Locate the cell with the specified text and output its [X, Y] center coordinate. 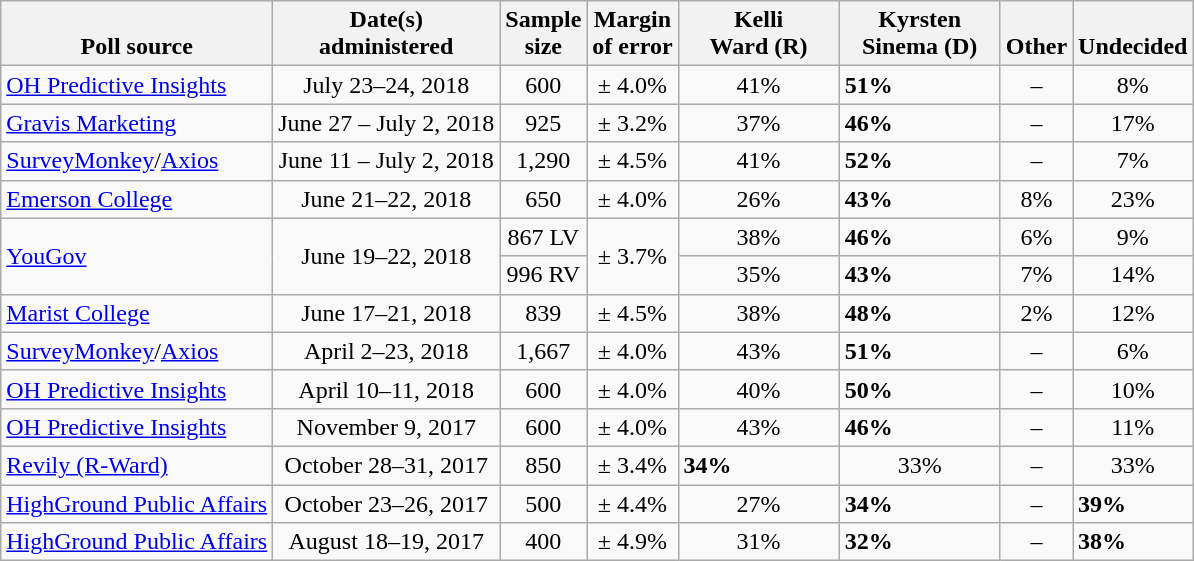
KyrstenSinema (D) [920, 34]
± 4.9% [632, 542]
17% [1133, 123]
23% [1133, 199]
April 10–11, 2018 [386, 389]
Undecided [1133, 34]
37% [758, 123]
996 RV [544, 275]
Gravis Marketing [137, 123]
32% [920, 542]
52% [920, 161]
YouGov [137, 256]
31% [758, 542]
Emerson College [137, 199]
48% [920, 313]
850 [544, 465]
35% [758, 275]
Marginof error [632, 34]
40% [758, 389]
Other [1036, 34]
Poll source [137, 34]
839 [544, 313]
Marist College [137, 313]
400 [544, 542]
June 11 – July 2, 2018 [386, 161]
500 [544, 503]
1,290 [544, 161]
November 9, 2017 [386, 427]
June 21–22, 2018 [386, 199]
14% [1133, 275]
12% [1133, 313]
Revily (R-Ward) [137, 465]
April 2–23, 2018 [386, 351]
KelliWard (R) [758, 34]
± 4.4% [632, 503]
39% [1133, 503]
11% [1133, 427]
650 [544, 199]
867 LV [544, 237]
June 27 – July 2, 2018 [386, 123]
± 3.2% [632, 123]
October 23–26, 2017 [386, 503]
26% [758, 199]
27% [758, 503]
July 23–24, 2018 [386, 85]
10% [1133, 389]
9% [1133, 237]
Samplesize [544, 34]
2% [1036, 313]
± 3.4% [632, 465]
925 [544, 123]
June 19–22, 2018 [386, 256]
1,667 [544, 351]
± 3.7% [632, 256]
June 17–21, 2018 [386, 313]
50% [920, 389]
August 18–19, 2017 [386, 542]
October 28–31, 2017 [386, 465]
Date(s)administered [386, 34]
